For the text-containing cell, return its midpoint in [x, y] coordinate format. 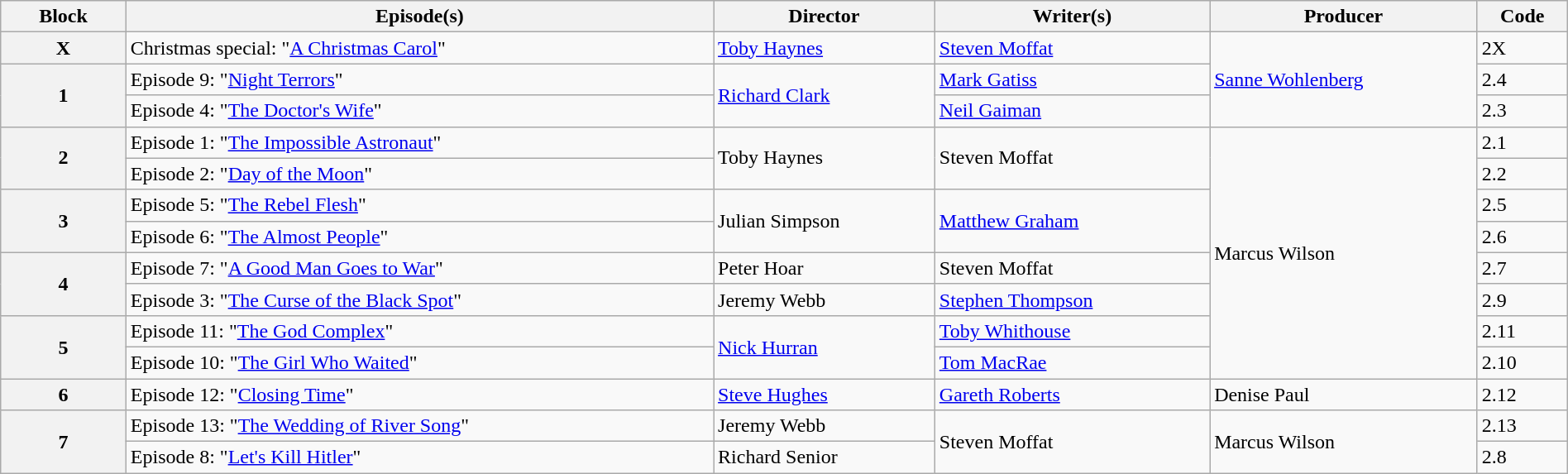
Episode(s) [419, 17]
Neil Gaiman [1072, 111]
2.7 [1522, 268]
Producer [1344, 17]
Nick Hurran [825, 347]
Block [64, 17]
4 [64, 284]
Tom MacRae [1072, 362]
Richard Senior [825, 457]
2.6 [1522, 237]
Episode 10: "The Girl Who Waited" [419, 362]
2 [64, 158]
5 [64, 347]
Peter Hoar [825, 268]
2.9 [1522, 299]
2.3 [1522, 111]
2.11 [1522, 331]
X [64, 48]
Episode 7: "A Good Man Goes to War" [419, 268]
Writer(s) [1072, 17]
Episode 11: "The God Complex" [419, 331]
2.5 [1522, 205]
Episode 8: "Let's Kill Hitler" [419, 457]
Episode 12: "Closing Time" [419, 395]
2.10 [1522, 362]
Sanne Wohlenberg [1344, 79]
6 [64, 395]
2.2 [1522, 174]
Episode 3: "The Curse of the Black Spot" [419, 299]
Director [825, 17]
Episode 6: "The Almost People" [419, 237]
3 [64, 221]
Steve Hughes [825, 395]
Episode 9: "Night Terrors" [419, 79]
2.4 [1522, 79]
Episode 1: "The Impossible Astronaut" [419, 142]
1 [64, 95]
Gareth Roberts [1072, 395]
Richard Clark [825, 95]
2X [1522, 48]
Julian Simpson [825, 221]
2.13 [1522, 426]
Toby Whithouse [1072, 331]
2.12 [1522, 395]
7 [64, 442]
Stephen Thompson [1072, 299]
Episode 4: "The Doctor's Wife" [419, 111]
Mark Gatiss [1072, 79]
Episode 2: "Day of the Moon" [419, 174]
Episode 5: "The Rebel Flesh" [419, 205]
Matthew Graham [1072, 221]
2.1 [1522, 142]
Denise Paul [1344, 395]
Christmas special: "A Christmas Carol" [419, 48]
2.8 [1522, 457]
Episode 13: "The Wedding of River Song" [419, 426]
Code [1522, 17]
